Scan for the cell matching the given text and deliver its [X, Y] coordinate at center. 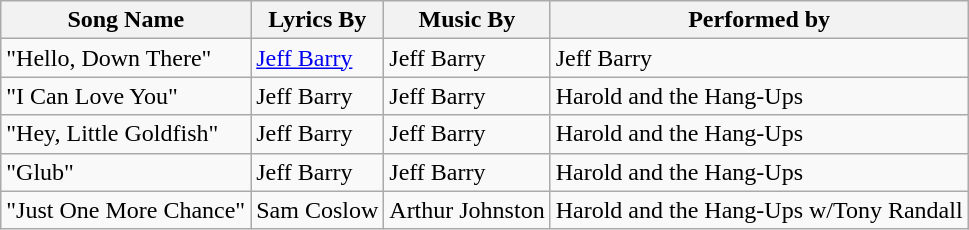
"Glub" [126, 172]
"Hello, Down There" [126, 58]
Lyrics By [318, 20]
Sam Coslow [318, 210]
"Just One More Chance" [126, 210]
Arthur Johnston [467, 210]
Music By [467, 20]
Song Name [126, 20]
Harold and the Hang-Ups w/Tony Randall [759, 210]
"I Can Love You" [126, 96]
Performed by [759, 20]
"Hey, Little Goldfish" [126, 134]
